Pinpoint the cell where the given text exists, returning its (x, y) midpoint coordinate. 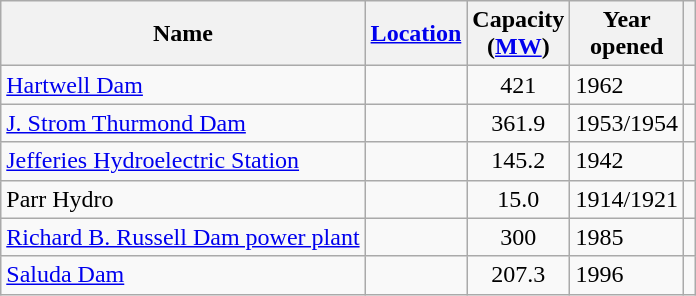
J. Strom Thurmond Dam (183, 123)
1953/1954 (627, 123)
421 (518, 85)
1942 (627, 161)
Saluda Dam (183, 275)
145.2 (518, 161)
15.0 (518, 199)
Location (416, 34)
361.9 (518, 123)
1996 (627, 275)
Capacity(MW) (518, 34)
Yearopened (627, 34)
Richard B. Russell Dam power plant (183, 237)
Hartwell Dam (183, 85)
Name (183, 34)
Parr Hydro (183, 199)
300 (518, 237)
1962 (627, 85)
1985 (627, 237)
Jefferies Hydroelectric Station (183, 161)
207.3 (518, 275)
1914/1921 (627, 199)
